Return the (x, y) coordinate for the center point of the cell that contains the specified text.  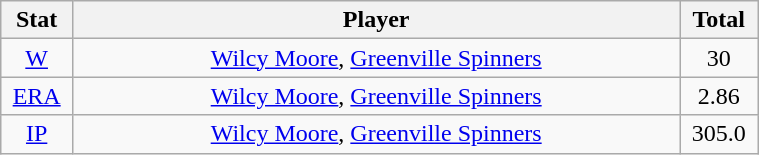
W (37, 58)
305.0 (719, 134)
30 (719, 58)
IP (37, 134)
2.86 (719, 96)
Player (376, 20)
Total (719, 20)
ERA (37, 96)
Stat (37, 20)
